Return (x, y) of the center of cell containing provided text 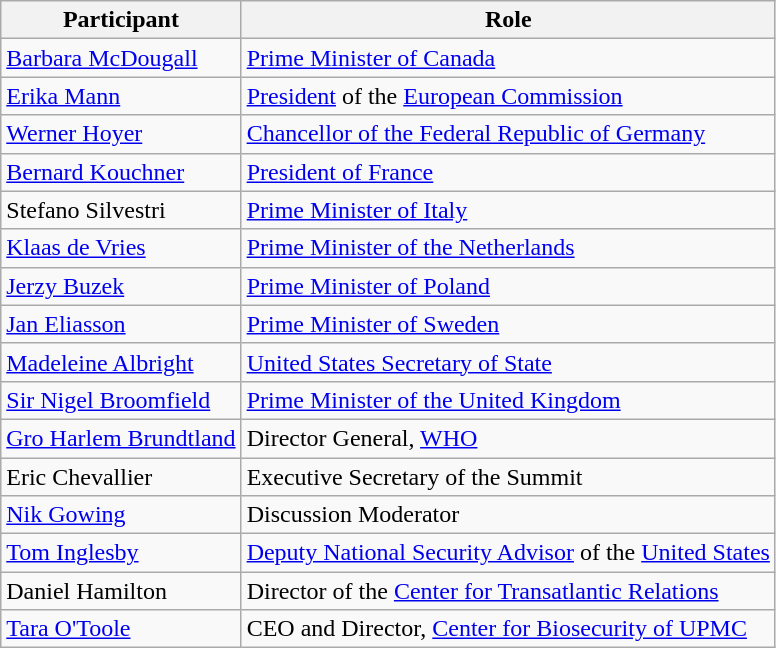
President of the European Commission (508, 96)
Madeleine Albright (121, 362)
Daniel Hamilton (121, 591)
Prime Minister of Canada (508, 58)
Eric Chevallier (121, 477)
Participant (121, 20)
Bernard Kouchner (121, 172)
Prime Minister of the Netherlands (508, 248)
President of France (508, 172)
Prime Minister of Poland (508, 286)
Role (508, 20)
Executive Secretary of the Summit (508, 477)
Sir Nigel Broomfield (121, 400)
Tom Inglesby (121, 553)
Discussion Moderator (508, 515)
Nik Gowing (121, 515)
Prime Minister of Italy (508, 210)
Klaas de Vries (121, 248)
Deputy National Security Advisor of the United States (508, 553)
Stefano Silvestri (121, 210)
Gro Harlem Brundtland (121, 438)
Tara O'Toole (121, 629)
Erika Mann (121, 96)
Director General, WHO (508, 438)
Chancellor of the Federal Republic of Germany (508, 134)
Prime Minister of the United Kingdom (508, 400)
Jan Eliasson (121, 324)
United States Secretary of State (508, 362)
CEO and Director, Center for Biosecurity of UPMC (508, 629)
Jerzy Buzek (121, 286)
Prime Minister of Sweden (508, 324)
Barbara McDougall (121, 58)
Werner Hoyer (121, 134)
Director of the Center for Transatlantic Relations (508, 591)
